Return the [X, Y] coordinate for the center point of the cell that contains the specified text.  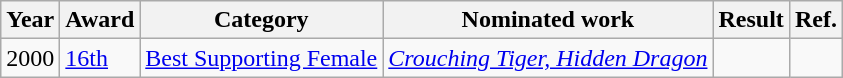
Nominated work [548, 20]
Result [751, 20]
Category [262, 20]
Ref. [816, 20]
Crouching Tiger, Hidden Dragon [548, 58]
2000 [30, 58]
16th [100, 58]
Year [30, 20]
Award [100, 20]
Best Supporting Female [262, 58]
